Search for the cell housing the specified text and yield its [X, Y] center coordinate. 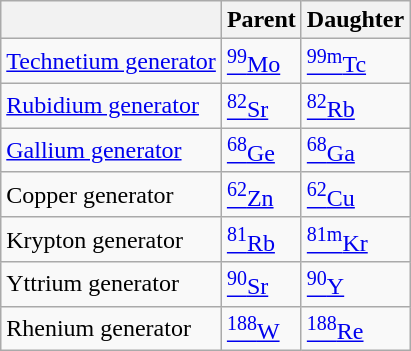
Gallium generator [112, 150]
Yttrium generator [112, 284]
62Cu [355, 194]
90Y [355, 284]
Krypton generator [112, 240]
82Sr [261, 106]
Technetium generator [112, 62]
99mTc [355, 62]
188W [261, 328]
68Ge [261, 150]
81mKr [355, 240]
81Rb [261, 240]
Copper generator [112, 194]
90Sr [261, 284]
Daughter [355, 20]
99Mo [261, 62]
Rhenium generator [112, 328]
68Ga [355, 150]
Parent [261, 20]
82Rb [355, 106]
62Zn [261, 194]
188Re [355, 328]
Rubidium generator [112, 106]
